Detect which cell encompasses the target text, then output its (X, Y) center coordinate. 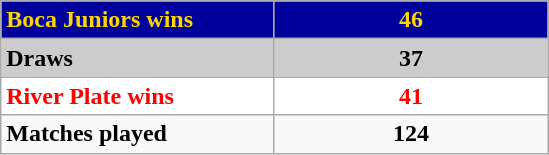
Matches played (138, 134)
Boca Juniors wins (138, 20)
Draws (138, 58)
41 (411, 96)
124 (411, 134)
River Plate wins (138, 96)
46 (411, 20)
37 (411, 58)
